Determine the (X, Y) coordinate at the center of the cell enclosing the given text.  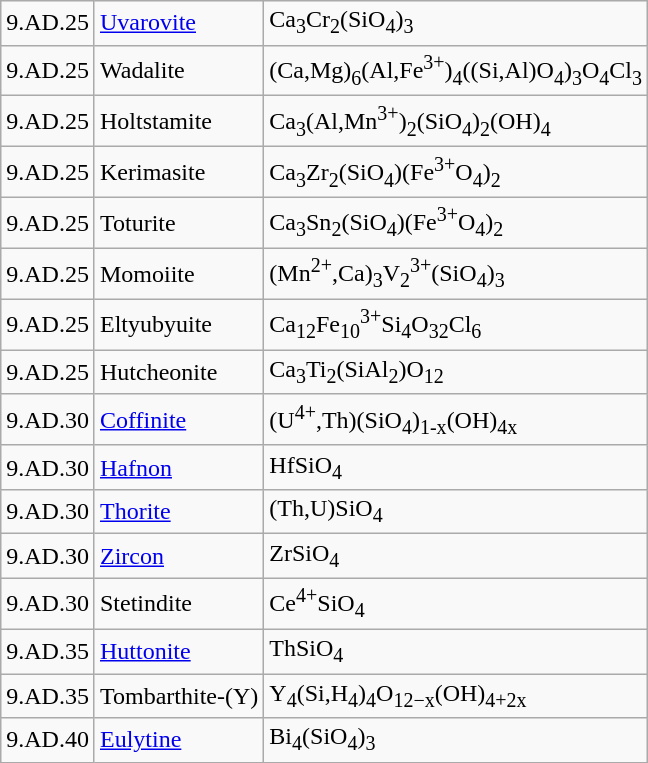
Toturite (178, 224)
Ca3Sn2(SiO4)(Fe3+O4)2 (456, 224)
Coffinite (178, 420)
Kerimasite (178, 172)
Ce4+SiO4 (456, 604)
Y4(Si,H4)4O12−x(OH)4+2x (456, 696)
(Mn2+,Ca)3V23+(SiO4)3 (456, 274)
Hafnon (178, 467)
Uvarovite (178, 23)
Tombarthite-(Y) (178, 696)
Ca3(Al,Mn3+)2(SiO4)2(OH)4 (456, 122)
Ca12Fe103+Si4O32Cl6 (456, 324)
(Th,U)SiO4 (456, 512)
HfSiO4 (456, 467)
9.AD.40 (48, 740)
Stetindite (178, 604)
Ca3Cr2(SiO4)3 (456, 23)
Eulytine (178, 740)
Holtstamite (178, 122)
ThSiO4 (456, 651)
Hutcheonite (178, 372)
Eltyubyuite (178, 324)
(Ca,Mg)6(Al,Fe3+)4((Si,Al)O4)3O4Cl3 (456, 70)
Momoiite (178, 274)
Thorite (178, 512)
Zircon (178, 556)
(U4+,Th)(SiO4)1-x(OH)4x (456, 420)
Ca3Zr2(SiO4)(Fe3+O4)2 (456, 172)
Ca3Ti2(SiAl2)O12 (456, 372)
ZrSiO4 (456, 556)
Bi4(SiO4)3 (456, 740)
Huttonite (178, 651)
Wadalite (178, 70)
